From the cell containing the given text, extract its center point as [X, Y] coordinate. 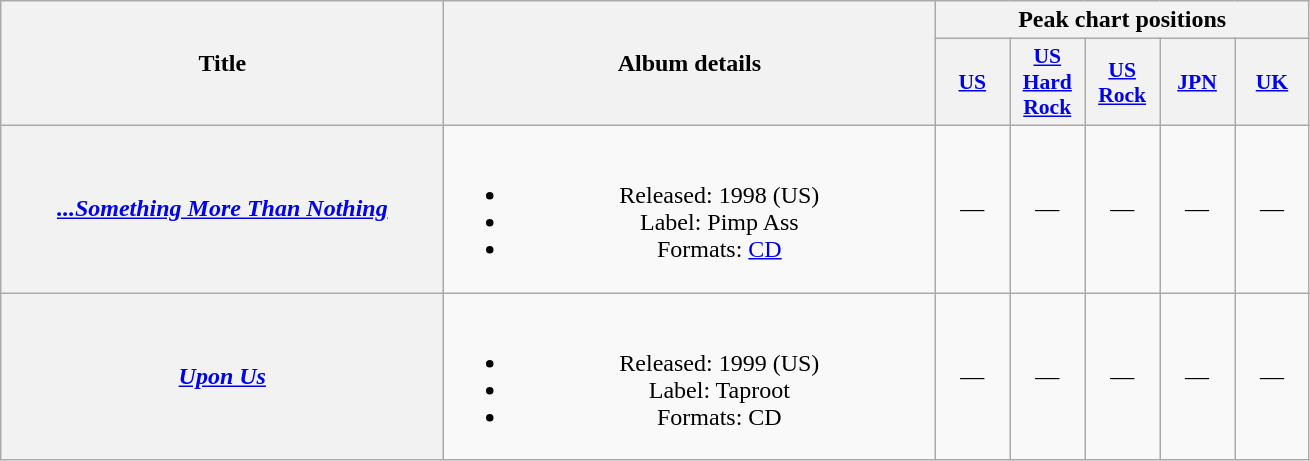
Peak chart positions [1122, 20]
Released: 1998 (US)Label: Pimp AssFormats: CD [690, 208]
USRock [1122, 82]
Album details [690, 64]
Upon Us [222, 376]
Title [222, 64]
UK [1272, 82]
...Something More Than Nothing [222, 208]
USHard Rock [1048, 82]
Released: 1999 (US)Label: TaprootFormats: CD [690, 376]
US [972, 82]
JPN [1198, 82]
